Capture the cell that displays the provided text and extract its [x, y] central coordinate. 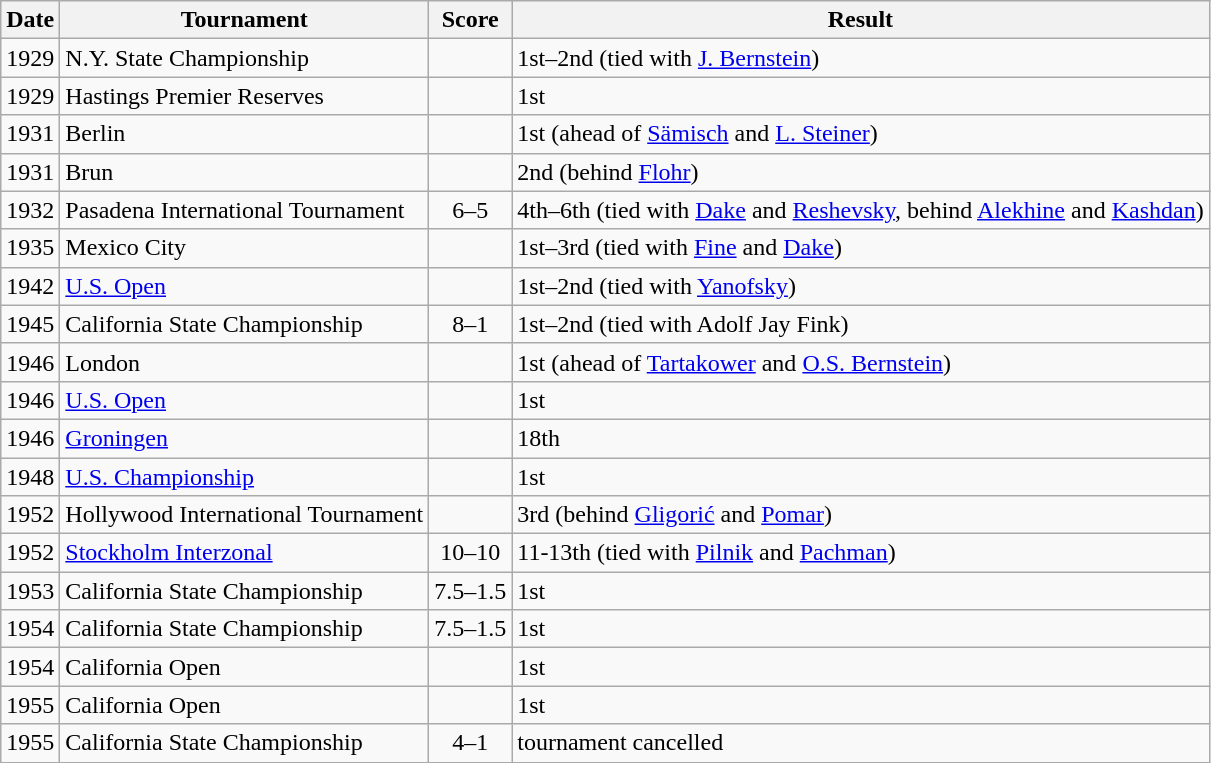
Date [30, 20]
1945 [30, 324]
Stockholm Interzonal [244, 553]
Hollywood International Tournament [244, 515]
tournament cancelled [860, 743]
1st (ahead of Tartakower and O.S. Bernstein) [860, 362]
4–1 [470, 743]
18th [860, 438]
Score [470, 20]
Hastings Premier Reserves [244, 96]
2nd (behind Flohr) [860, 172]
1935 [30, 248]
8–1 [470, 324]
3rd (behind Gligorić and Pomar) [860, 515]
1st–2nd (tied with Yanofsky) [860, 286]
Mexico City [244, 248]
1948 [30, 477]
Result [860, 20]
London [244, 362]
4th–6th (tied with Dake and Reshevsky, behind Alekhine and Kashdan) [860, 210]
Groningen [244, 438]
Brun [244, 172]
1953 [30, 591]
N.Y. State Championship [244, 58]
11-13th (tied with Pilnik and Pachman) [860, 553]
6–5 [470, 210]
1st–3rd (tied with Fine and Dake) [860, 248]
1st–2nd (tied with J. Bernstein) [860, 58]
Tournament [244, 20]
1st (ahead of Sämisch and L. Steiner) [860, 134]
Berlin [244, 134]
10–10 [470, 553]
U.S. Championship [244, 477]
1st–2nd (tied with Adolf Jay Fink) [860, 324]
Pasadena International Tournament [244, 210]
1932 [30, 210]
1942 [30, 286]
